Provide the [X, Y] coordinate of the cell's center where the given text is located.  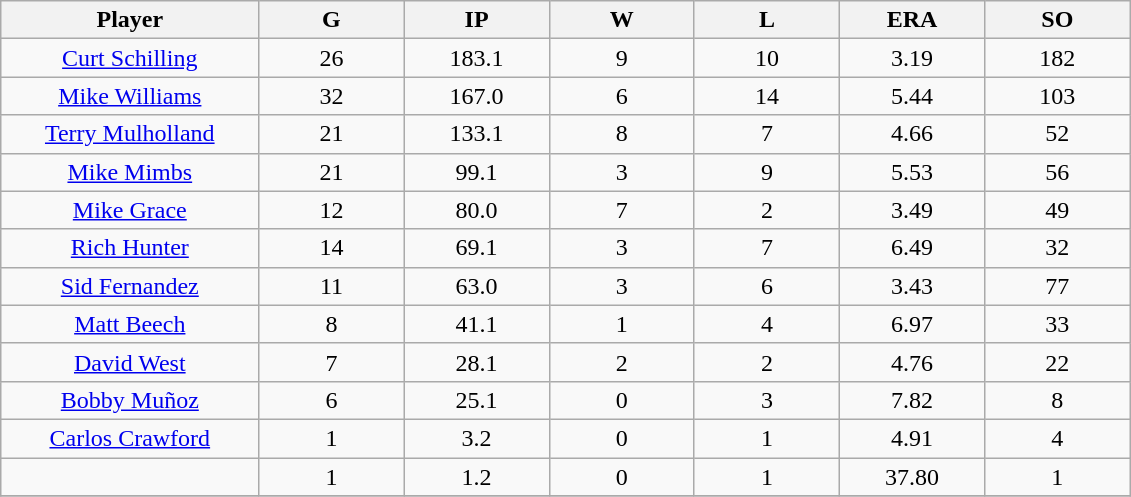
David West [130, 362]
Mike Grace [130, 210]
41.1 [476, 324]
52 [1058, 134]
3.49 [912, 210]
26 [332, 58]
5.44 [912, 96]
28.1 [476, 362]
80.0 [476, 210]
Mike Williams [130, 96]
183.1 [476, 58]
IP [476, 20]
W [622, 20]
Bobby Muñoz [130, 400]
Mike Mimbs [130, 172]
103 [1058, 96]
56 [1058, 172]
Sid Fernandez [130, 286]
25.1 [476, 400]
5.53 [912, 172]
133.1 [476, 134]
11 [332, 286]
Matt Beech [130, 324]
6.49 [912, 248]
4.91 [912, 438]
G [332, 20]
69.1 [476, 248]
99.1 [476, 172]
77 [1058, 286]
ERA [912, 20]
4.76 [912, 362]
33 [1058, 324]
63.0 [476, 286]
Terry Mulholland [130, 134]
Carlos Crawford [130, 438]
4.66 [912, 134]
1.2 [476, 477]
22 [1058, 362]
3.19 [912, 58]
Rich Hunter [130, 248]
6.97 [912, 324]
Player [130, 20]
Curt Schilling [130, 58]
37.80 [912, 477]
49 [1058, 210]
3.2 [476, 438]
L [766, 20]
12 [332, 210]
SO [1058, 20]
7.82 [912, 400]
10 [766, 58]
3.43 [912, 286]
182 [1058, 58]
167.0 [476, 96]
